Capture the cell that displays the provided text and extract its (x, y) central coordinate. 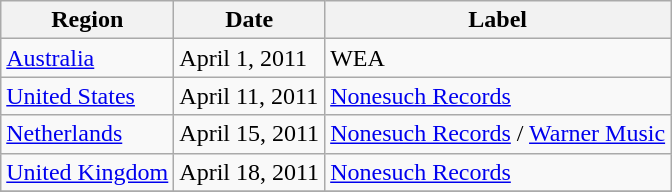
April 15, 2011 (250, 134)
United States (88, 96)
Nonesuch Records / Warner Music (498, 134)
April 11, 2011 (250, 96)
WEA (498, 58)
April 1, 2011 (250, 58)
Date (250, 20)
Region (88, 20)
Australia (88, 58)
United Kingdom (88, 172)
Label (498, 20)
April 18, 2011 (250, 172)
Netherlands (88, 134)
